Pinpoint the cell where the given text exists, returning its [x, y] midpoint coordinate. 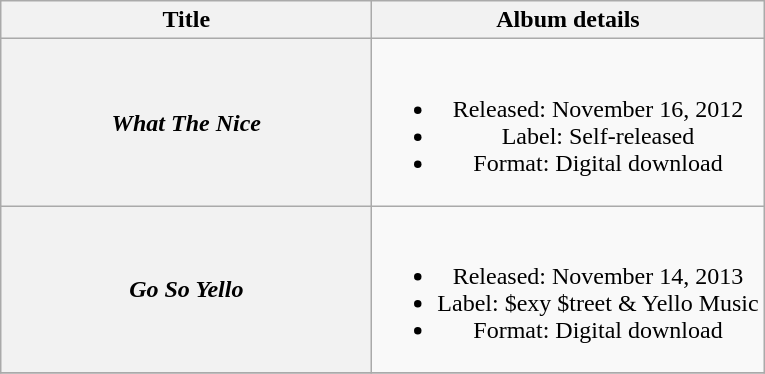
Released: November 14, 2013Label: $exy $treet & Yello MusicFormat: Digital download [568, 290]
Title [186, 20]
What The Nice [186, 122]
Album details [568, 20]
Go So Yello [186, 290]
Released: November 16, 2012Label: Self-releasedFormat: Digital download [568, 122]
